From the cell containing the given text, extract its center point as [X, Y] coordinate. 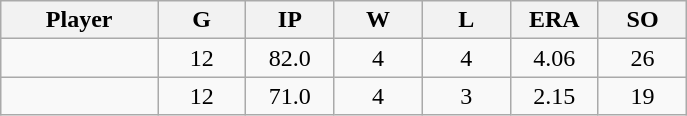
4.06 [554, 58]
82.0 [290, 58]
SO [642, 20]
G [202, 20]
71.0 [290, 96]
3 [466, 96]
W [378, 20]
ERA [554, 20]
Player [80, 20]
19 [642, 96]
26 [642, 58]
IP [290, 20]
2.15 [554, 96]
L [466, 20]
